Capture the cell that displays the provided text and extract its (x, y) central coordinate. 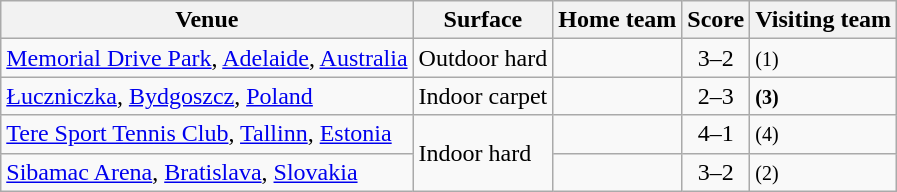
Memorial Drive Park, Adelaide, Australia (207, 58)
Visiting team (824, 20)
Sibamac Arena, Bratislava, Slovakia (207, 172)
Venue (207, 20)
Łuczniczka, Bydgoszcz, Poland (207, 96)
2–3 (716, 96)
(4) (824, 134)
(1) (824, 58)
Surface (483, 20)
Indoor carpet (483, 96)
Tere Sport Tennis Club, Tallinn, Estonia (207, 134)
Home team (618, 20)
(3) (824, 96)
Outdoor hard (483, 58)
Indoor hard (483, 153)
(2) (824, 172)
4–1 (716, 134)
Score (716, 20)
